Output the (x, y) coordinate of the center of the cell containing the given text.  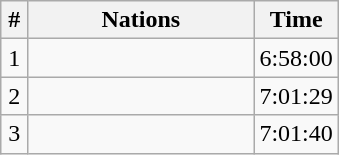
Time (296, 20)
Nations (141, 20)
7:01:29 (296, 96)
7:01:40 (296, 134)
6:58:00 (296, 58)
# (14, 20)
3 (14, 134)
2 (14, 96)
1 (14, 58)
